Identify which cell holds the provided text, then report its (x, y) central coordinate. 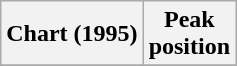
Chart (1995) (72, 34)
Peakposition (189, 34)
